Find where the given text appears and provide that cell's center as (X, Y) coordinate. 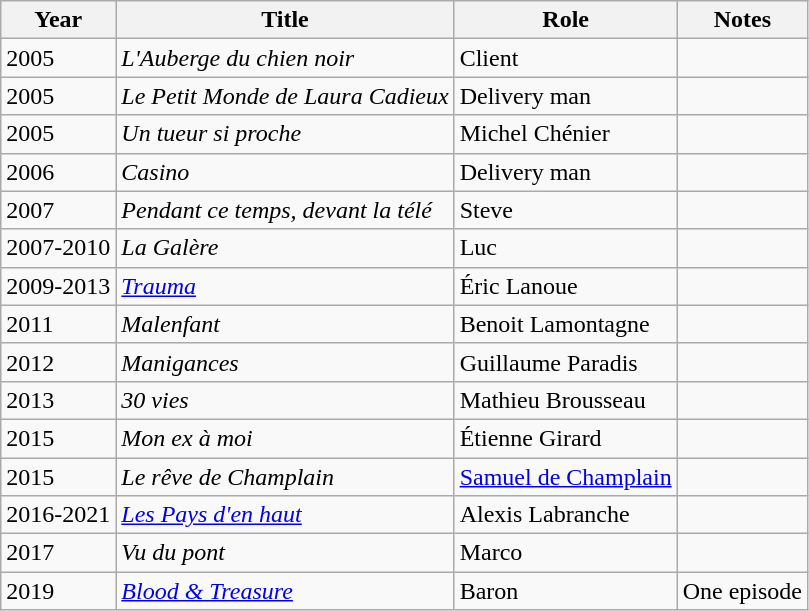
2006 (58, 172)
Trauma (285, 286)
One episode (742, 591)
Guillaume Paradis (566, 362)
2017 (58, 553)
Vu du pont (285, 553)
Baron (566, 591)
La Galère (285, 248)
Les Pays d'en haut (285, 515)
Casino (285, 172)
2009-2013 (58, 286)
Éric Lanoue (566, 286)
Alexis Labranche (566, 515)
Title (285, 20)
Year (58, 20)
Blood & Treasure (285, 591)
30 vies (285, 400)
Étienne Girard (566, 438)
2016-2021 (58, 515)
Manigances (285, 362)
2011 (58, 324)
Mathieu Brousseau (566, 400)
Notes (742, 20)
Steve (566, 210)
L'Auberge du chien noir (285, 58)
2012 (58, 362)
Malenfant (285, 324)
Samuel de Champlain (566, 477)
Role (566, 20)
2007-2010 (58, 248)
Pendant ce temps, devant la télé (285, 210)
2019 (58, 591)
Mon ex à moi (285, 438)
2013 (58, 400)
Benoit Lamontagne (566, 324)
Client (566, 58)
2007 (58, 210)
Luc (566, 248)
Marco (566, 553)
Un tueur si proche (285, 134)
Le rêve de Champlain (285, 477)
Le Petit Monde de Laura Cadieux (285, 96)
Michel Chénier (566, 134)
